Identify which cell holds the provided text, then report its (x, y) central coordinate. 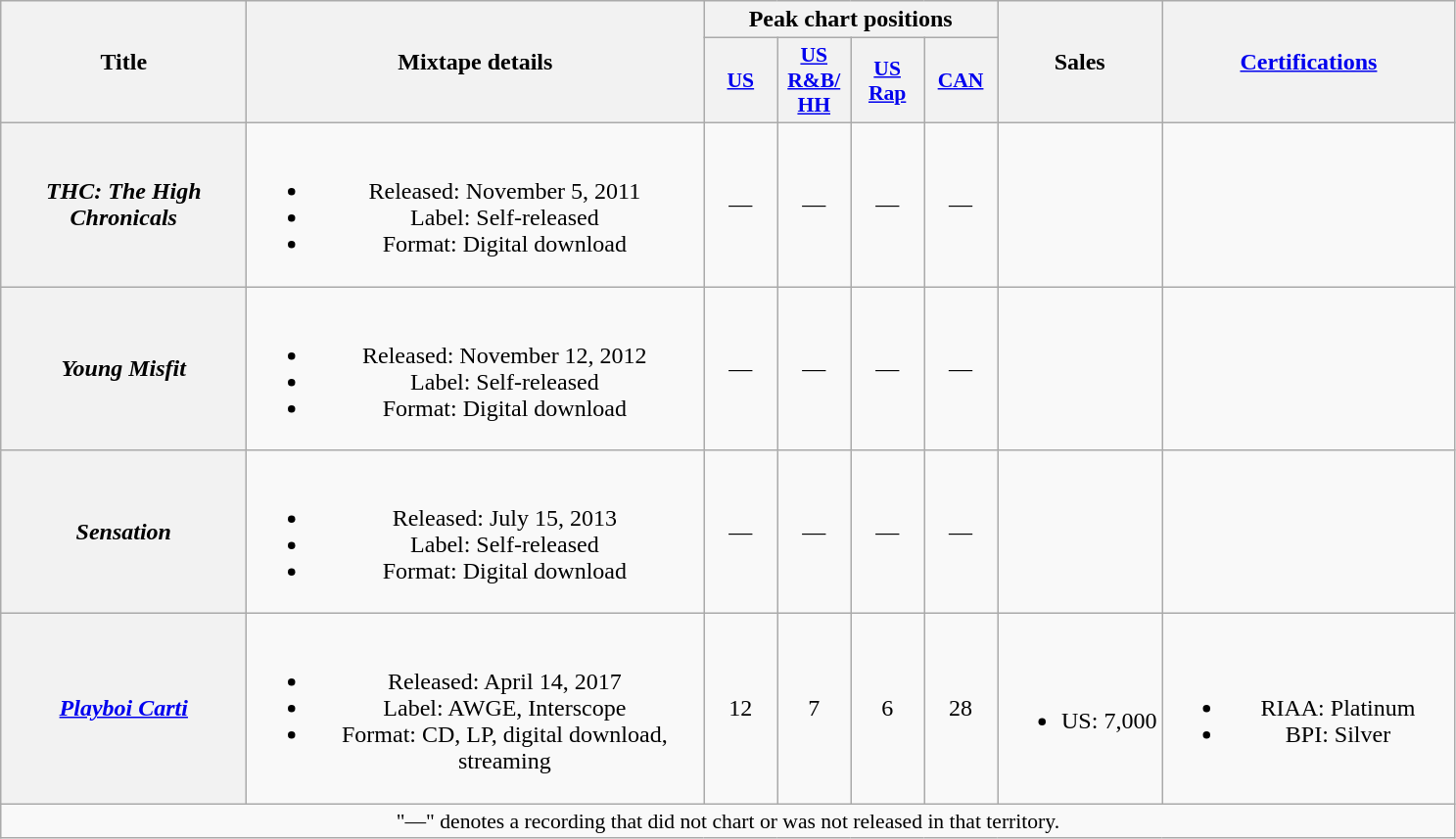
Released: April 14, 2017Label: AWGE, InterscopeFormat: CD, LP, digital download, streaming (476, 709)
7 (815, 709)
US Rap (887, 80)
Released: November 5, 2011Label: Self-releasedFormat: Digital download (476, 204)
Sales (1079, 63)
US: 7,000 (1079, 709)
6 (887, 709)
Released: July 15, 2013Label: Self-releasedFormat: Digital download (476, 533)
THC: The High Chronicals (123, 204)
Title (123, 63)
CAN (962, 80)
RIAA: PlatinumBPI: Silver (1308, 709)
US (740, 80)
Young Misfit (123, 368)
Mixtape details (476, 63)
12 (740, 709)
28 (962, 709)
"—" denotes a recording that did not chart or was not released in that territory. (728, 821)
US R&B/HH (815, 80)
Certifications (1308, 63)
Released: November 12, 2012Label: Self-releasedFormat: Digital download (476, 368)
Peak chart positions (851, 20)
Sensation (123, 533)
Playboi Carti (123, 709)
